Locate the cell with the specified text and output its [x, y] center coordinate. 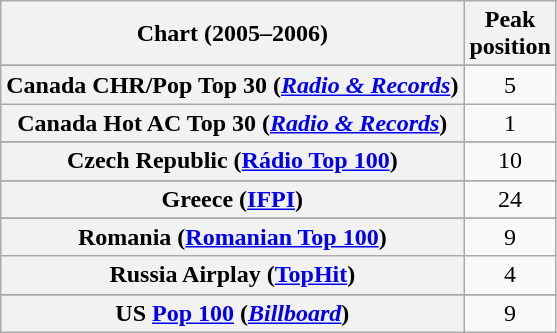
Canada CHR/Pop Top 30 (Radio & Records) [232, 85]
Canada Hot AC Top 30 (Radio & Records) [232, 123]
24 [510, 199]
Chart (2005–2006) [232, 34]
Russia Airplay (TopHit) [232, 275]
Peakposition [510, 34]
Romania (Romanian Top 100) [232, 237]
Greece (IFPI) [232, 199]
Czech Republic (Rádio Top 100) [232, 161]
US Pop 100 (Billboard) [232, 313]
1 [510, 123]
5 [510, 85]
10 [510, 161]
4 [510, 275]
